Find where the given text appears and provide that cell's center as (x, y) coordinate. 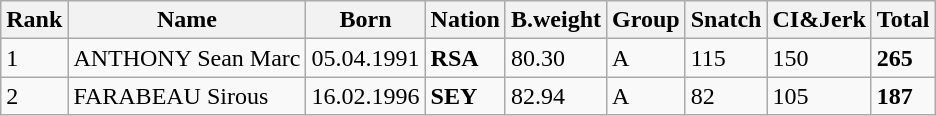
Total (903, 20)
Snatch (726, 20)
105 (819, 96)
2 (34, 96)
FARABEAU Sirous (187, 96)
115 (726, 58)
CI&Jerk (819, 20)
187 (903, 96)
ANTHONY Sean Marc (187, 58)
80.30 (556, 58)
Born (366, 20)
Group (646, 20)
16.02.1996 (366, 96)
05.04.1991 (366, 58)
RSA (465, 58)
B.weight (556, 20)
1 (34, 58)
Rank (34, 20)
265 (903, 58)
150 (819, 58)
82 (726, 96)
82.94 (556, 96)
Name (187, 20)
Nation (465, 20)
SEY (465, 96)
